Find where the given text appears and provide that cell's center as [X, Y] coordinate. 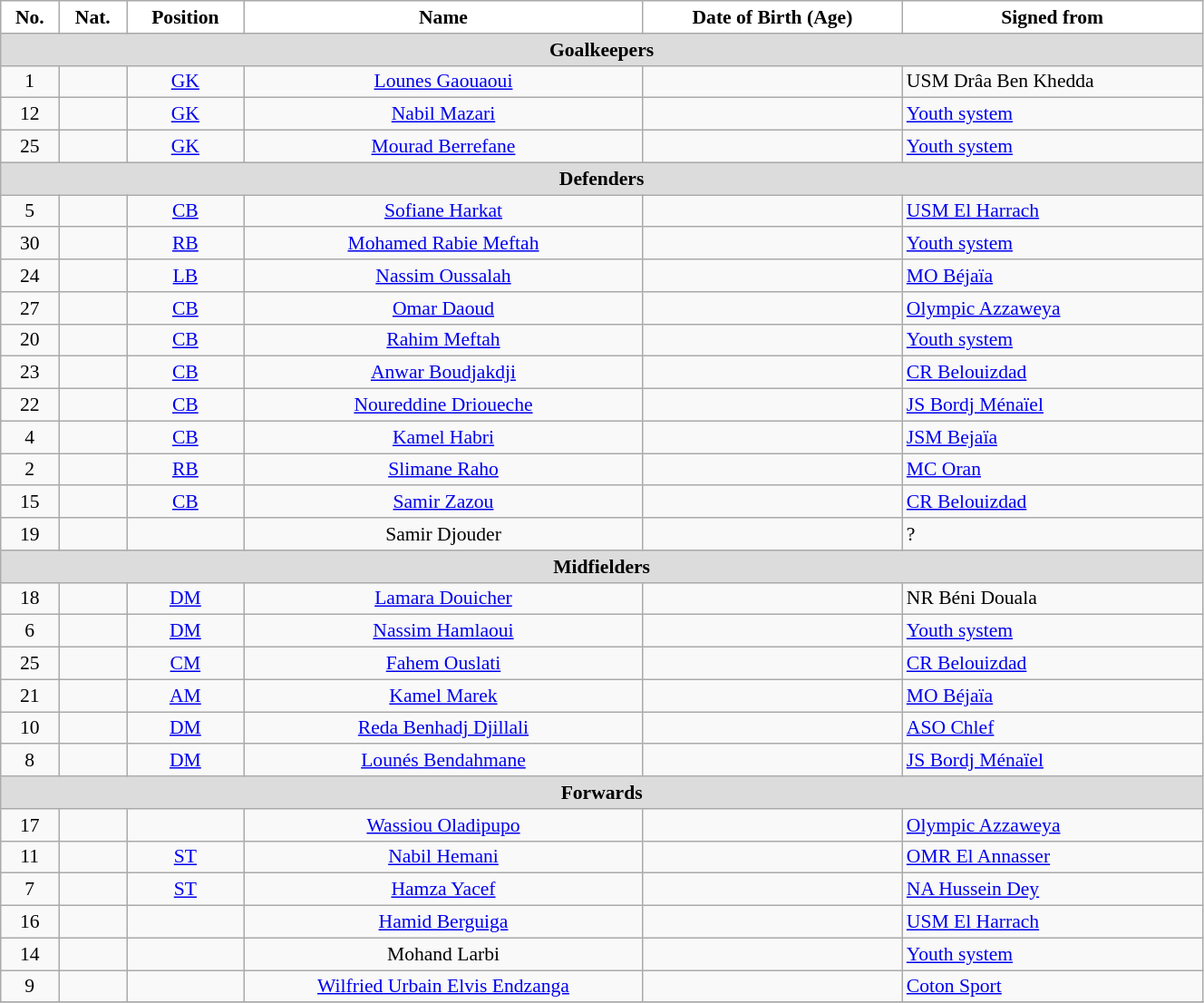
2 [30, 470]
18 [30, 599]
Lamara Douicher [443, 599]
Omar Daoud [443, 308]
Slimane Raho [443, 470]
Name [443, 17]
5 [30, 211]
30 [30, 244]
1 [30, 82]
MC Oran [1053, 470]
Defenders [602, 179]
Nassim Hamlaoui [443, 631]
20 [30, 340]
NR Béni Douala [1053, 599]
16 [30, 922]
CM [185, 664]
Nassim Oussalah [443, 276]
12 [30, 114]
Hamid Berguiga [443, 922]
Rahim Meftah [443, 340]
Fahem Ouslati [443, 664]
Kamel Marek [443, 696]
6 [30, 631]
22 [30, 405]
4 [30, 437]
Samir Djouder [443, 534]
Date of Birth (Age) [772, 17]
Anwar Boudjakdji [443, 373]
Nabil Hemani [443, 857]
Lounes Gaouaoui [443, 82]
23 [30, 373]
Samir Zazou [443, 502]
USM Drâa Ben Khedda [1053, 82]
LB [185, 276]
14 [30, 954]
ASO Chlef [1053, 728]
No. [30, 17]
Mourad Berrefane [443, 147]
7 [30, 890]
Sofiane Harkat [443, 211]
15 [30, 502]
AM [185, 696]
19 [30, 534]
24 [30, 276]
Hamza Yacef [443, 890]
Lounés Bendahmane [443, 761]
10 [30, 728]
Goalkeepers [602, 50]
Kamel Habri [443, 437]
Coton Sport [1053, 987]
Wilfried Urbain Elvis Endzanga [443, 987]
? [1053, 534]
Wassiou Oladipupo [443, 825]
OMR El Annasser [1053, 857]
Position [185, 17]
17 [30, 825]
Noureddine Drioueche [443, 405]
Nabil Mazari [443, 114]
Signed from [1053, 17]
8 [30, 761]
Forwards [602, 793]
Mohamed Rabie Meftah [443, 244]
Reda Benhadj Djillali [443, 728]
27 [30, 308]
21 [30, 696]
Nat. [92, 17]
11 [30, 857]
Mohand Larbi [443, 954]
JSM Bejaïa [1053, 437]
9 [30, 987]
NA Hussein Dey [1053, 890]
Midfielders [602, 567]
